For the text-containing cell, return its midpoint in [x, y] coordinate format. 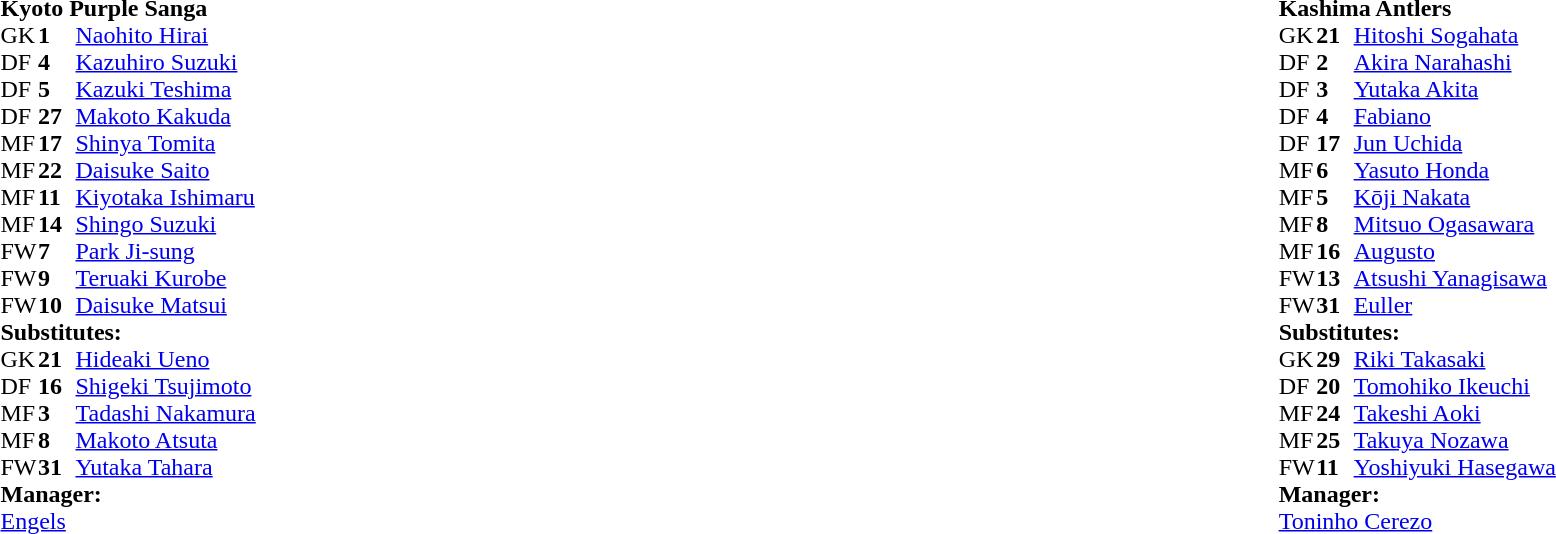
Makoto Atsuta [166, 440]
Augusto [1455, 252]
Takuya Nozawa [1455, 440]
Naohito Hirai [166, 36]
1 [57, 36]
22 [57, 170]
Atsushi Yanagisawa [1455, 278]
Makoto Kakuda [166, 116]
Mitsuo Ogasawara [1455, 224]
Tadashi Nakamura [166, 414]
Takeshi Aoki [1455, 414]
Daisuke Saito [166, 170]
25 [1335, 440]
6 [1335, 170]
Kazuki Teshima [166, 90]
7 [57, 252]
13 [1335, 278]
Yasuto Honda [1455, 170]
Hideaki Ueno [166, 360]
24 [1335, 414]
Shinya Tomita [166, 144]
Park Ji-sung [166, 252]
Kōji Nakata [1455, 198]
Yoshiyuki Hasegawa [1455, 468]
10 [57, 306]
29 [1335, 360]
Jun Uchida [1455, 144]
Yutaka Tahara [166, 468]
14 [57, 224]
Kazuhiro Suzuki [166, 62]
Akira Narahashi [1455, 62]
Kiyotaka Ishimaru [166, 198]
Euller [1455, 306]
Hitoshi Sogahata [1455, 36]
20 [1335, 386]
Riki Takasaki [1455, 360]
Daisuke Matsui [166, 306]
Shingo Suzuki [166, 224]
Tomohiko Ikeuchi [1455, 386]
Teruaki Kurobe [166, 278]
Shigeki Tsujimoto [166, 386]
2 [1335, 62]
9 [57, 278]
Fabiano [1455, 116]
27 [57, 116]
Yutaka Akita [1455, 90]
